For the text-containing cell, return its midpoint in (x, y) coordinate format. 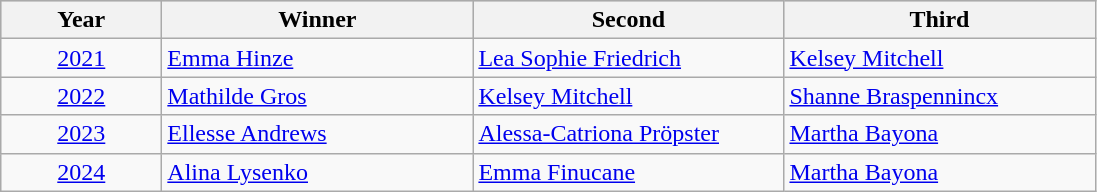
Emma Finucane (628, 172)
Lea Sophie Friedrich (628, 58)
Emma Hinze (318, 58)
Shanne Braspennincx (940, 96)
Alessa-Catriona Pröpster (628, 134)
Second (628, 20)
2023 (82, 134)
2021 (82, 58)
Alina Lysenko (318, 172)
2024 (82, 172)
2022 (82, 96)
Third (940, 20)
Year (82, 20)
Mathilde Gros (318, 96)
Ellesse Andrews (318, 134)
Winner (318, 20)
